Scan for the cell matching the given text and deliver its (X, Y) coordinate at center. 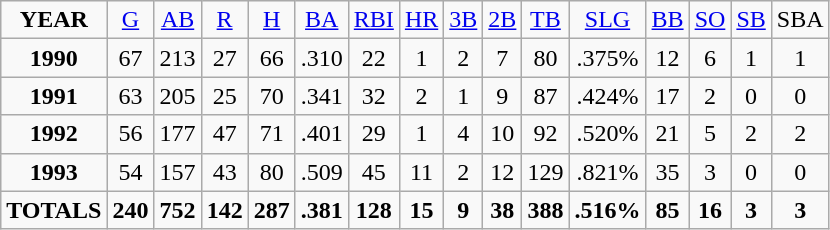
.821% (608, 172)
.509 (322, 172)
3B (464, 20)
21 (668, 134)
29 (374, 134)
38 (502, 210)
SLG (608, 20)
15 (421, 210)
142 (224, 210)
.310 (322, 58)
.424% (608, 96)
6 (710, 58)
RBI (374, 20)
.341 (322, 96)
87 (546, 96)
11 (421, 172)
HR (421, 20)
70 (272, 96)
TB (546, 20)
.375% (608, 58)
129 (546, 172)
66 (272, 58)
.401 (322, 134)
R (224, 20)
SBA (800, 20)
43 (224, 172)
85 (668, 210)
177 (178, 134)
45 (374, 172)
205 (178, 96)
752 (178, 210)
YEAR (54, 20)
240 (130, 210)
71 (272, 134)
67 (130, 58)
157 (178, 172)
35 (668, 172)
.381 (322, 210)
56 (130, 134)
10 (502, 134)
22 (374, 58)
1991 (54, 96)
25 (224, 96)
TOTALS (54, 210)
7 (502, 58)
G (130, 20)
27 (224, 58)
BB (668, 20)
388 (546, 210)
1993 (54, 172)
5 (710, 134)
47 (224, 134)
.520% (608, 134)
4 (464, 134)
AB (178, 20)
17 (668, 96)
BA (322, 20)
1992 (54, 134)
1990 (54, 58)
213 (178, 58)
128 (374, 210)
2B (502, 20)
H (272, 20)
16 (710, 210)
SO (710, 20)
.516% (608, 210)
92 (546, 134)
32 (374, 96)
287 (272, 210)
54 (130, 172)
63 (130, 96)
SB (751, 20)
